Return the (x, y) coordinate for the center point of the cell that contains the specified text.  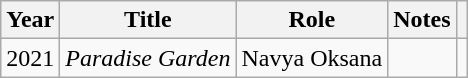
Year (30, 20)
Navya Oksana (312, 58)
Title (148, 20)
Role (312, 20)
Paradise Garden (148, 58)
2021 (30, 58)
Notes (422, 20)
